Identify which cell holds the provided text, then report its (x, y) central coordinate. 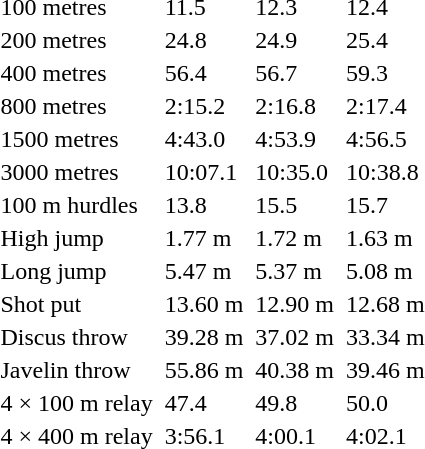
24.8 (204, 40)
47.4 (204, 403)
1.77 m (204, 238)
13.60 m (204, 304)
55.86 m (204, 370)
1.72 m (295, 238)
24.9 (295, 40)
56.4 (204, 73)
56.7 (295, 73)
15.5 (295, 205)
10:35.0 (295, 172)
2:16.8 (295, 106)
49.8 (295, 403)
39.28 m (204, 337)
4:43.0 (204, 139)
5.37 m (295, 271)
13.8 (204, 205)
2:15.2 (204, 106)
4:53.9 (295, 139)
37.02 m (295, 337)
40.38 m (295, 370)
10:07.1 (204, 172)
12.90 m (295, 304)
5.47 m (204, 271)
